Provide the (x, y) coordinate of the cell's center where the given text is located.  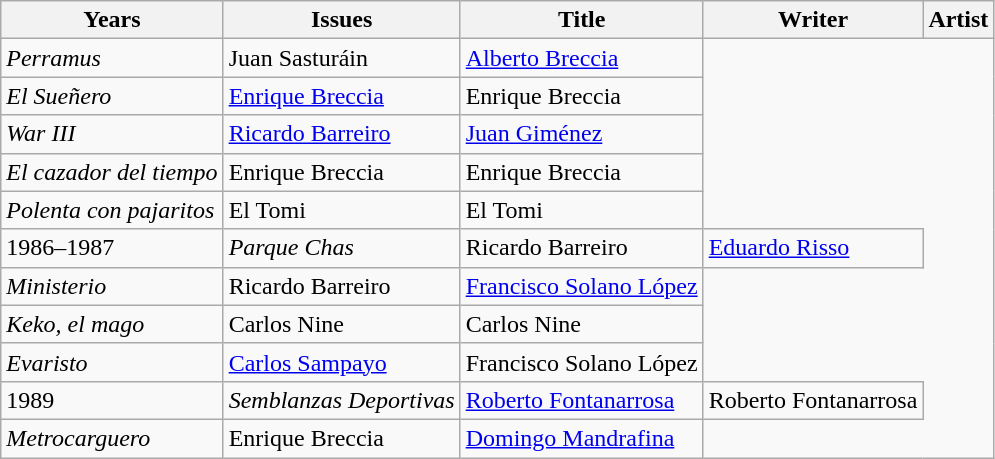
Years (112, 20)
Juan Sasturáin (342, 58)
Issues (342, 20)
Metrocarguero (112, 438)
Semblanzas Deportivas (342, 400)
Perramus (112, 58)
Polenta con pajaritos (112, 210)
Carlos Sampayo (342, 362)
Artist (958, 20)
Evaristo (112, 362)
El cazador del tiempo (112, 172)
Ministerio (112, 286)
Title (582, 20)
Domingo Mandrafina (582, 438)
1989 (112, 400)
Juan Giménez (582, 134)
El Sueñero (112, 96)
Writer (813, 20)
Parque Chas (342, 248)
Eduardo Risso (813, 248)
Keko, el mago (112, 324)
Alberto Breccia (582, 58)
1986–1987 (112, 248)
War III (112, 134)
